Determine the [X, Y] coordinate at the center of the cell enclosing the given text.  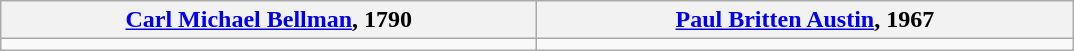
Paul Britten Austin, 1967 [805, 20]
Carl Michael Bellman, 1790 [269, 20]
